Return the (X, Y) coordinate for the center point of the cell that contains the specified text.  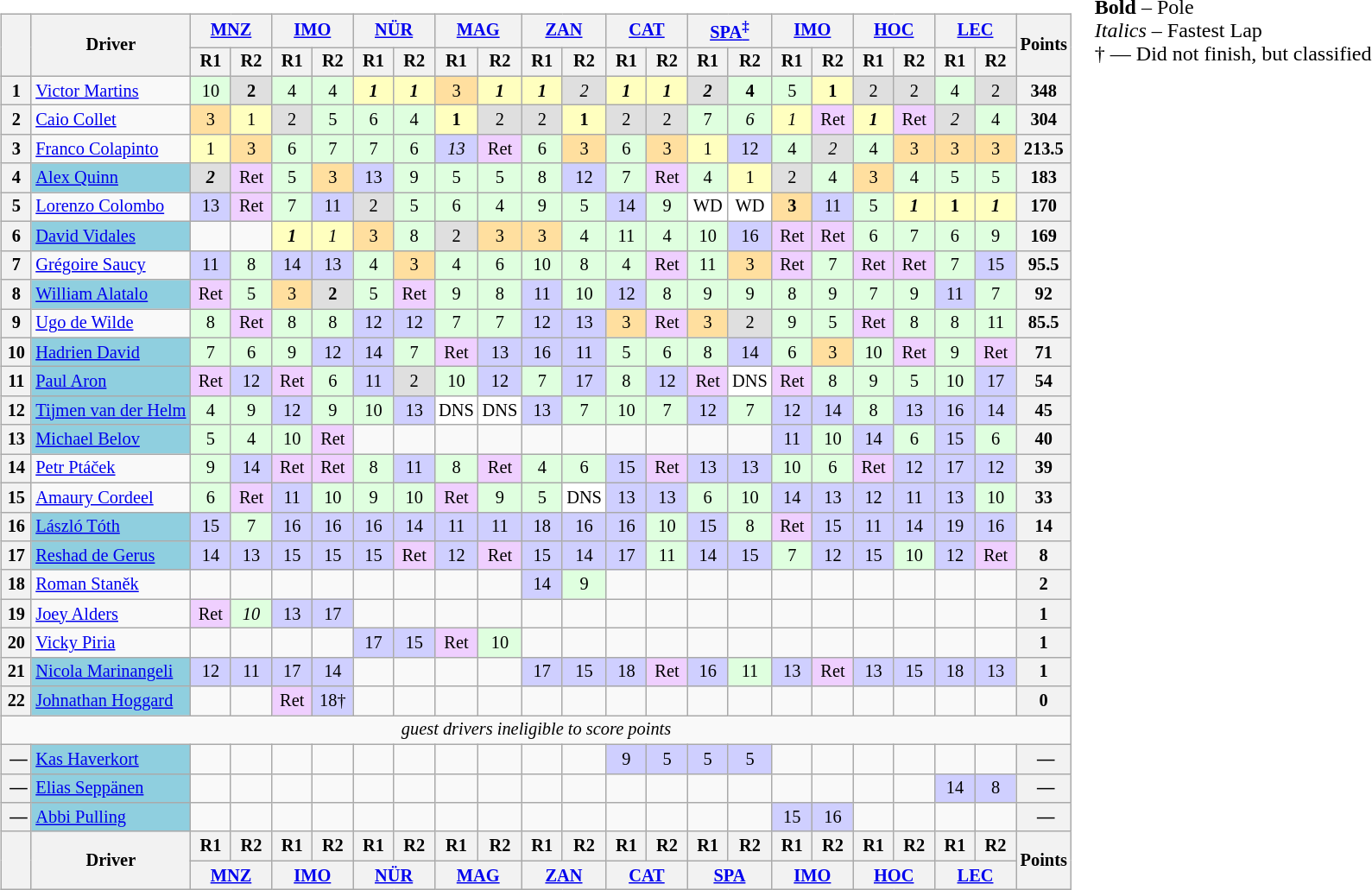
Nicola Marinangeli (111, 672)
Amaury Cordeel (111, 497)
Paul Aron (111, 382)
Petr Ptáček (111, 469)
Reshad de Gerus (111, 556)
22 (16, 701)
33 (1044, 497)
Roman Staněk (111, 584)
183 (1044, 178)
Johnathan Hoggard (111, 701)
guest drivers ineligible to score points (535, 730)
SPA (730, 875)
21 (16, 672)
Kas Haverkort (111, 759)
David Vidales (111, 237)
92 (1044, 294)
45 (1044, 410)
348 (1044, 91)
18† (333, 701)
Abbi Pulling (111, 817)
304 (1044, 120)
Franco Colapinto (111, 149)
20 (16, 643)
Joey Alders (111, 614)
Vicky Piria (111, 643)
Grégoire Saucy (111, 265)
Victor Martins (111, 91)
Tijmen van der Helm (111, 410)
SPA‡ (730, 31)
William Alatalo (111, 294)
170 (1044, 207)
54 (1044, 382)
85.5 (1044, 324)
Alex Quinn (111, 178)
39 (1044, 469)
László Tóth (111, 527)
Ugo de Wilde (111, 324)
Hadrien David (111, 352)
Lorenzo Colombo (111, 207)
95.5 (1044, 265)
169 (1044, 237)
71 (1044, 352)
213.5 (1044, 149)
Caio Collet (111, 120)
0 (1044, 701)
40 (1044, 439)
Michael Belov (111, 439)
Elias Seppänen (111, 788)
